Detect which cell encompasses the target text, then output its [x, y] center coordinate. 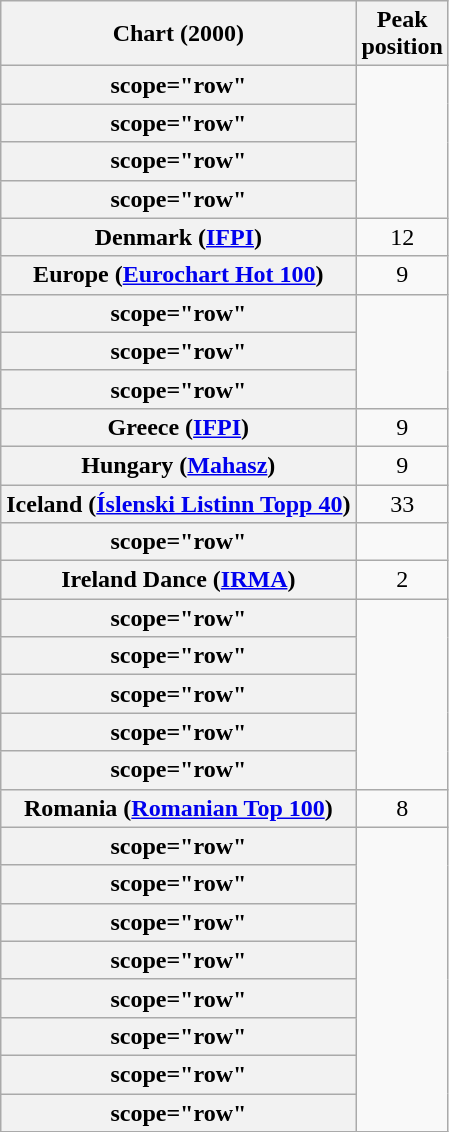
33 [402, 503]
Greece (IFPI) [178, 427]
Chart (2000) [178, 34]
Denmark (IFPI) [178, 237]
Ireland Dance (IRMA) [178, 580]
Iceland (Íslenski Listinn Topp 40) [178, 503]
Peakposition [402, 34]
Hungary (Mahasz) [178, 465]
Europe (Eurochart Hot 100) [178, 275]
8 [402, 808]
Romania (Romanian Top 100) [178, 808]
12 [402, 237]
2 [402, 580]
